Locate the cell with the specified text and output its (X, Y) center coordinate. 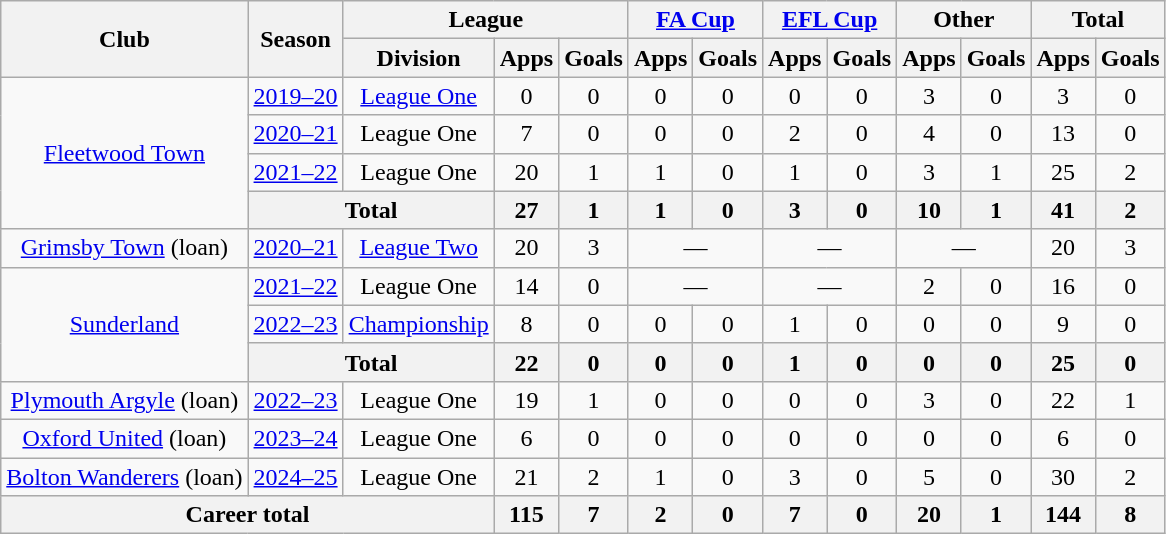
144 (1063, 515)
27 (526, 210)
EFL Cup (830, 20)
13 (1063, 134)
Club (124, 39)
9 (1063, 324)
2019–20 (296, 96)
19 (526, 400)
Division (418, 58)
Other (964, 20)
10 (929, 210)
FA Cup (695, 20)
4 (929, 134)
Season (296, 39)
16 (1063, 286)
2023–24 (296, 438)
Championship (418, 324)
Plymouth Argyle (loan) (124, 400)
41 (1063, 210)
21 (526, 477)
League Two (418, 248)
2024–25 (296, 477)
Career total (248, 515)
Oxford United (loan) (124, 438)
30 (1063, 477)
115 (526, 515)
Bolton Wanderers (loan) (124, 477)
14 (526, 286)
League (486, 20)
Grimsby Town (loan) (124, 248)
Fleetwood Town (124, 153)
5 (929, 477)
Sunderland (124, 324)
